Output the (x, y) coordinate of the center of the cell containing the given text.  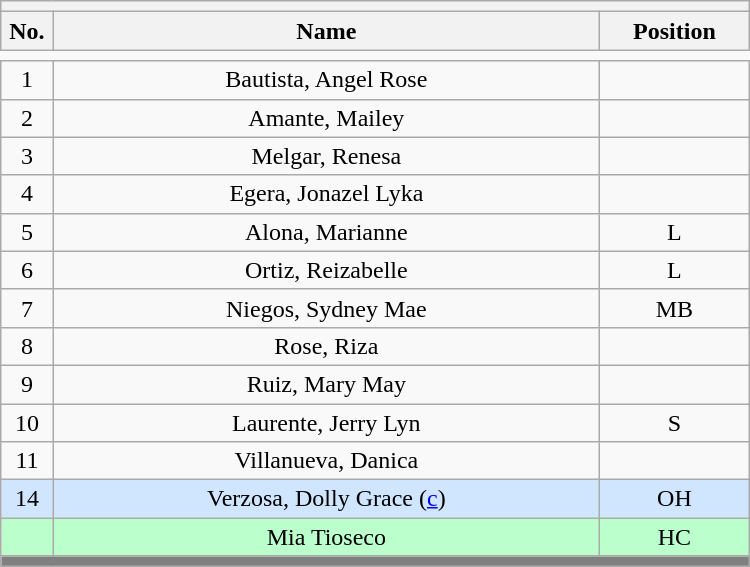
HC (675, 537)
10 (27, 423)
Ruiz, Mary May (326, 384)
S (675, 423)
Melgar, Renesa (326, 156)
8 (27, 346)
Alona, Marianne (326, 232)
OH (675, 499)
7 (27, 308)
Rose, Riza (326, 346)
Verzosa, Dolly Grace (c) (326, 499)
Bautista, Angel Rose (326, 80)
3 (27, 156)
Egera, Jonazel Lyka (326, 194)
Villanueva, Danica (326, 461)
Position (675, 31)
No. (27, 31)
Ortiz, Reizabelle (326, 270)
9 (27, 384)
14 (27, 499)
6 (27, 270)
Laurente, Jerry Lyn (326, 423)
11 (27, 461)
4 (27, 194)
Mia Tioseco (326, 537)
Name (326, 31)
1 (27, 80)
Amante, Mailey (326, 118)
MB (675, 308)
5 (27, 232)
Niegos, Sydney Mae (326, 308)
2 (27, 118)
